Pinpoint the cell where the given text exists, returning its (x, y) midpoint coordinate. 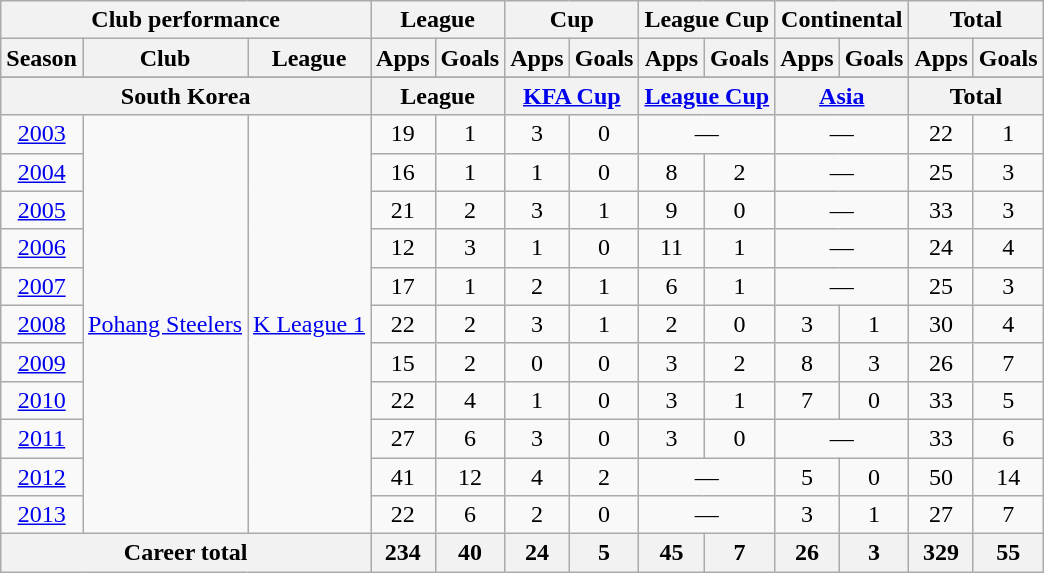
234 (403, 553)
55 (1008, 553)
21 (403, 210)
41 (403, 477)
30 (941, 324)
17 (403, 286)
Season (42, 58)
9 (672, 210)
14 (1008, 477)
50 (941, 477)
329 (941, 553)
Club (164, 58)
2008 (42, 324)
19 (403, 134)
Asia (842, 96)
40 (470, 553)
Cup (572, 20)
South Korea (186, 96)
2005 (42, 210)
2012 (42, 477)
2010 (42, 400)
11 (672, 248)
KFA Cup (572, 96)
Club performance (186, 20)
Continental (842, 20)
2013 (42, 515)
2006 (42, 248)
2011 (42, 438)
2004 (42, 172)
2009 (42, 362)
K League 1 (310, 324)
16 (403, 172)
45 (672, 553)
2003 (42, 134)
Career total (186, 553)
2007 (42, 286)
Pohang Steelers (164, 324)
15 (403, 362)
